Provide the (x, y) coordinate of the cell's center where the given text is located.  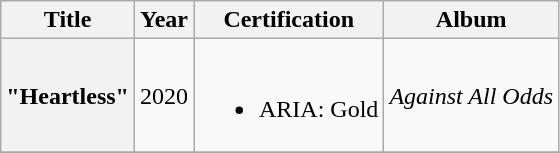
2020 (164, 96)
Certification (289, 20)
"Heartless" (68, 96)
Album (472, 20)
Title (68, 20)
Against All Odds (472, 96)
Year (164, 20)
ARIA: Gold (289, 96)
